Find where the given text appears and provide that cell's center as [x, y] coordinate. 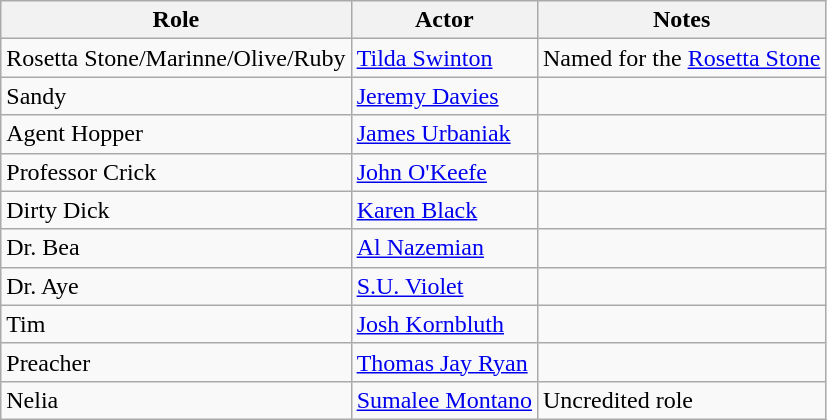
Nelia [176, 400]
Rosetta Stone/Marinne/Olive/Ruby [176, 58]
Agent Hopper [176, 134]
Uncredited role [681, 400]
Named for the Rosetta Stone [681, 58]
John O'Keefe [444, 172]
Jeremy Davies [444, 96]
James Urbaniak [444, 134]
Thomas Jay Ryan [444, 362]
Dr. Bea [176, 248]
Karen Black [444, 210]
Tilda Swinton [444, 58]
Josh Kornbluth [444, 324]
Dirty Dick [176, 210]
Notes [681, 20]
S.U. Violet [444, 286]
Actor [444, 20]
Dr. Aye [176, 286]
Preacher [176, 362]
Al Nazemian [444, 248]
Professor Crick [176, 172]
Role [176, 20]
Sandy [176, 96]
Sumalee Montano [444, 400]
Tim [176, 324]
